Provide the [x, y] coordinate of the cell's center where the given text is located.  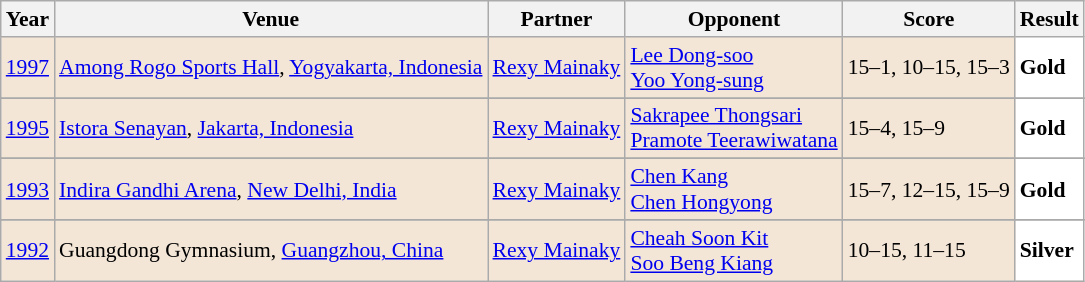
Venue [270, 19]
1993 [28, 190]
Score [929, 19]
1995 [28, 128]
Sakrapee Thongsari Pramote Teerawiwatana [734, 128]
1997 [28, 68]
Silver [1050, 250]
Istora Senayan, Jakarta, Indonesia [270, 128]
Lee Dong-soo Yoo Yong-sung [734, 68]
1992 [28, 250]
15–7, 12–15, 15–9 [929, 190]
Partner [557, 19]
Year [28, 19]
10–15, 11–15 [929, 250]
15–1, 10–15, 15–3 [929, 68]
15–4, 15–9 [929, 128]
Indira Gandhi Arena, New Delhi, India [270, 190]
Among Rogo Sports Hall, Yogyakarta, Indonesia [270, 68]
Cheah Soon Kit Soo Beng Kiang [734, 250]
Guangdong Gymnasium, Guangzhou, China [270, 250]
Result [1050, 19]
Opponent [734, 19]
Chen Kang Chen Hongyong [734, 190]
